For the text-containing cell, return its midpoint in [X, Y] coordinate format. 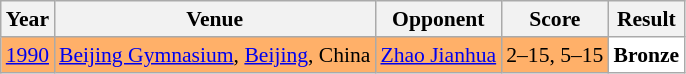
Beijing Gymnasium, Beijing, China [214, 55]
Zhao Jianhua [438, 55]
Result [646, 19]
1990 [28, 55]
Score [554, 19]
Year [28, 19]
Bronze [646, 55]
Venue [214, 19]
Opponent [438, 19]
2–15, 5–15 [554, 55]
